Pinpoint the cell where the given text exists, returning its [X, Y] midpoint coordinate. 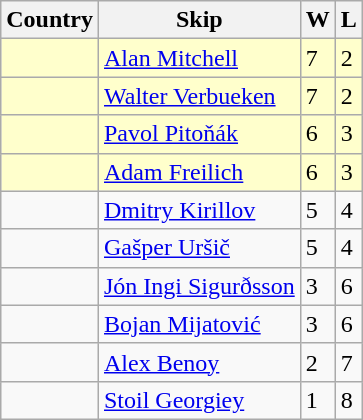
Adam Freilich [199, 172]
L [348, 20]
W [318, 20]
Stoil Georgiey [199, 400]
Bojan Mijatović [199, 324]
Skip [199, 20]
Jón Ingi Sigurðsson [199, 286]
Alan Mitchell [199, 58]
Pavol Pitoňák [199, 134]
Walter Verbueken [199, 96]
Gašper Uršič [199, 248]
8 [348, 400]
Alex Benoy [199, 362]
Country [50, 20]
Dmitry Kirillov [199, 210]
1 [318, 400]
